Locate the cell with the specified text and output its [X, Y] center coordinate. 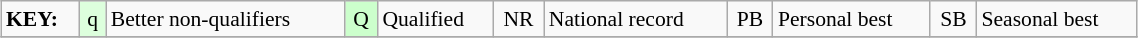
NR [518, 19]
Q [361, 19]
Personal best [852, 19]
SB [953, 19]
Seasonal best [1056, 19]
q [92, 19]
Qualified [435, 19]
Better non-qualifiers [226, 19]
KEY: [40, 19]
National record [636, 19]
PB [750, 19]
